Search for the cell housing the specified text and yield its (x, y) center coordinate. 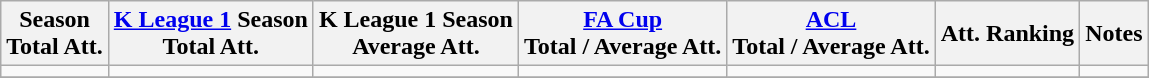
ACLTotal / Average Att. (831, 34)
Att. Ranking (1007, 34)
Notes (1114, 34)
K League 1 SeasonTotal Att. (210, 34)
SeasonTotal Att. (55, 34)
FA CupTotal / Average Att. (622, 34)
K League 1 SeasonAverage Att. (416, 34)
